Locate the cell with the specified text and output its (x, y) center coordinate. 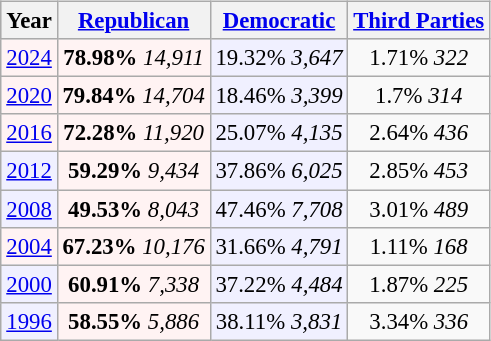
1996 (29, 321)
Third Parties (419, 21)
2024 (29, 58)
58.55% 5,886 (134, 321)
72.28% 11,920 (134, 133)
2.85% 453 (419, 171)
Republican (134, 21)
25.07% 4,135 (279, 133)
1.11% 168 (419, 246)
3.01% 489 (419, 209)
2.64% 436 (419, 133)
2012 (29, 171)
78.98% 14,911 (134, 58)
67.23% 10,176 (134, 246)
2000 (29, 284)
49.53% 8,043 (134, 209)
59.29% 9,434 (134, 171)
2008 (29, 209)
37.86% 6,025 (279, 171)
Democratic (279, 21)
2020 (29, 96)
37.22% 4,484 (279, 284)
60.91% 7,338 (134, 284)
79.84% 14,704 (134, 96)
19.32% 3,647 (279, 58)
Year (29, 21)
2016 (29, 133)
2004 (29, 246)
1.71% 322 (419, 58)
1.87% 225 (419, 284)
47.46% 7,708 (279, 209)
31.66% 4,791 (279, 246)
1.7% 314 (419, 96)
3.34% 336 (419, 321)
18.46% 3,399 (279, 96)
38.11% 3,831 (279, 321)
